Return the [X, Y] coordinate for the center point of the cell that contains the specified text.  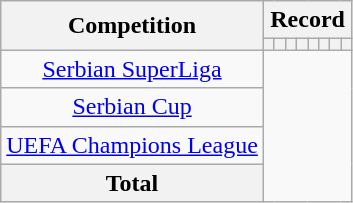
Record [307, 20]
Total [132, 183]
UEFA Champions League [132, 145]
Competition [132, 26]
Serbian Cup [132, 107]
Serbian SuperLiga [132, 69]
